Return the (x, y) coordinate for the center point of the cell that contains the specified text.  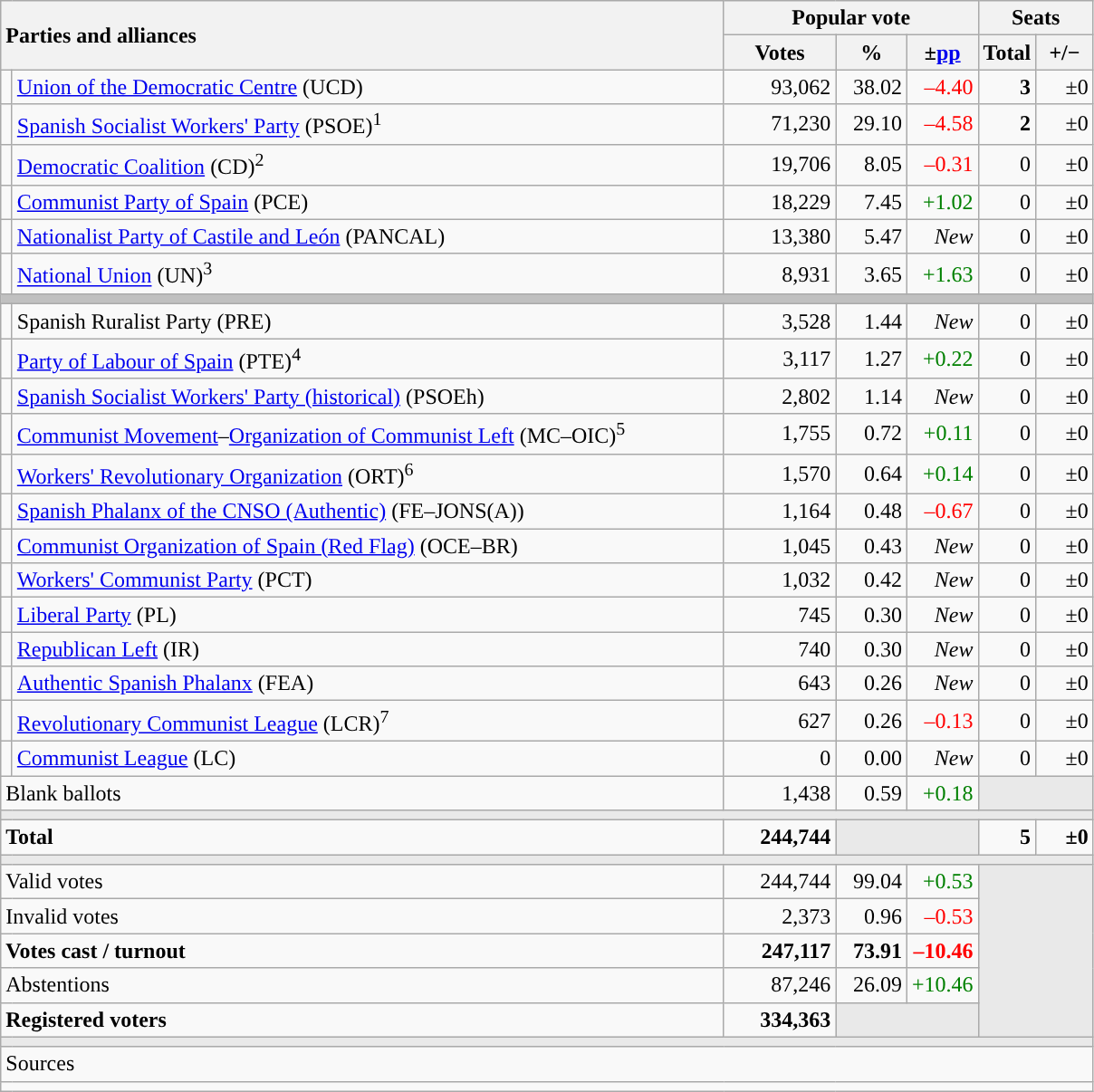
8,931 (780, 273)
Workers' Revolutionary Organization (ORT)6 (368, 474)
2,802 (780, 396)
Republican Left (IR) (368, 649)
Abstentions (362, 985)
0.00 (871, 759)
643 (780, 684)
1.14 (871, 396)
13,380 (780, 236)
740 (780, 649)
+0.11 (942, 433)
Union of the Democratic Centre (UCD) (368, 87)
–0.53 (942, 916)
247,117 (780, 951)
Authentic Spanish Phalanx (FEA) (368, 684)
334,363 (780, 1020)
Popular vote (851, 18)
3.65 (871, 273)
+1.02 (942, 202)
5 (1007, 838)
1,045 (780, 546)
1,032 (780, 580)
+0.53 (942, 882)
87,246 (780, 985)
Communist Movement–Organization of Communist Left (MC–OIC)5 (368, 433)
745 (780, 615)
Nationalist Party of Castile and León (PANCAL) (368, 236)
18,229 (780, 202)
627 (780, 721)
71,230 (780, 125)
Revolutionary Communist League (LCR)7 (368, 721)
7.45 (871, 202)
0.64 (871, 474)
Votes cast / turnout (362, 951)
% (871, 53)
3,117 (780, 359)
2 (1007, 125)
0.72 (871, 433)
Spanish Ruralist Party (PRE) (368, 321)
1,755 (780, 433)
–0.13 (942, 721)
Spanish Socialist Workers' Party (PSOE)1 (368, 125)
Liberal Party (PL) (368, 615)
+/− (1065, 53)
–4.40 (942, 87)
38.02 (871, 87)
26.09 (871, 985)
2,373 (780, 916)
0.48 (871, 512)
Communist Organization of Spain (Red Flag) (OCE–BR) (368, 546)
0.59 (871, 793)
93,062 (780, 87)
Party of Labour of Spain (PTE)4 (368, 359)
Blank ballots (362, 793)
+0.14 (942, 474)
Registered voters (362, 1020)
Democratic Coalition (CD)2 (368, 165)
73.91 (871, 951)
3,528 (780, 321)
Parties and alliances (362, 35)
1,438 (780, 793)
29.10 (871, 125)
Valid votes (362, 882)
8.05 (871, 165)
Votes (780, 53)
0.96 (871, 916)
–10.46 (942, 951)
–0.31 (942, 165)
1.44 (871, 321)
19,706 (780, 165)
Invalid votes (362, 916)
99.04 (871, 882)
–4.58 (942, 125)
1,570 (780, 474)
Communist Party of Spain (PCE) (368, 202)
+1.63 (942, 273)
3 (1007, 87)
+10.46 (942, 985)
+0.22 (942, 359)
Sources (547, 1064)
5.47 (871, 236)
±pp (942, 53)
National Union (UN)3 (368, 273)
+0.18 (942, 793)
Communist League (LC) (368, 759)
Spanish Socialist Workers' Party (historical) (PSOEh) (368, 396)
Workers' Communist Party (PCT) (368, 580)
–0.67 (942, 512)
Seats (1036, 18)
0.42 (871, 580)
0.43 (871, 546)
1,164 (780, 512)
Spanish Phalanx of the CNSO (Authentic) (FE–JONS(A)) (368, 512)
1.27 (871, 359)
